Pinpoint the cell where the given text exists, returning its [x, y] midpoint coordinate. 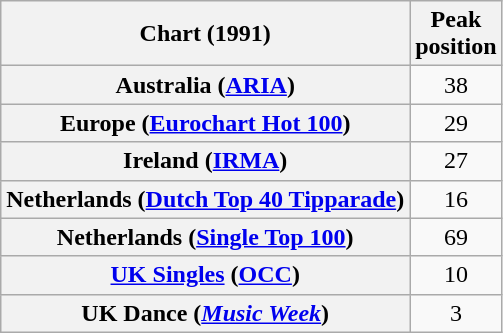
29 [456, 123]
Europe (Eurochart Hot 100) [206, 123]
Netherlands (Single Top 100) [206, 237]
10 [456, 275]
UK Dance (Music Week) [206, 313]
38 [456, 85]
UK Singles (OCC) [206, 275]
69 [456, 237]
Netherlands (Dutch Top 40 Tipparade) [206, 199]
Ireland (IRMA) [206, 161]
Chart (1991) [206, 34]
27 [456, 161]
16 [456, 199]
3 [456, 313]
Australia (ARIA) [206, 85]
Peakposition [456, 34]
